Find where the given text appears and provide that cell's center as [x, y] coordinate. 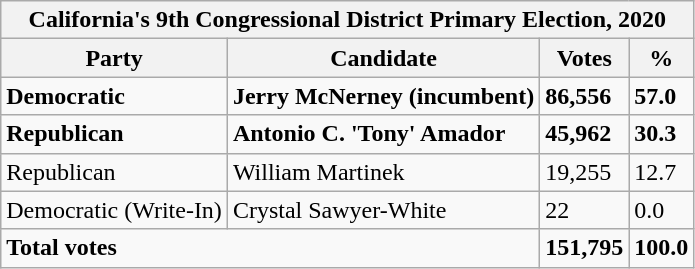
19,255 [584, 172]
% [662, 58]
Democratic [114, 96]
100.0 [662, 248]
Antonio C. 'Tony' Amador [383, 134]
Party [114, 58]
California's 9th Congressional District Primary Election, 2020 [348, 20]
William Martinek [383, 172]
30.3 [662, 134]
45,962 [584, 134]
Candidate [383, 58]
86,556 [584, 96]
Total votes [270, 248]
0.0 [662, 210]
Votes [584, 58]
Crystal Sawyer-White [383, 210]
12.7 [662, 172]
Jerry McNerney (incumbent) [383, 96]
22 [584, 210]
151,795 [584, 248]
Democratic (Write-In) [114, 210]
57.0 [662, 96]
